Find where the given text appears and provide that cell's center as [X, Y] coordinate. 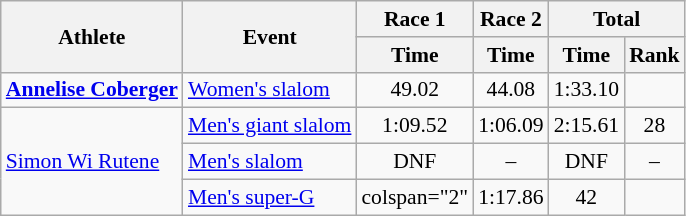
28 [654, 126]
Women's slalom [270, 90]
colspan="2" [414, 197]
Event [270, 36]
49.02 [414, 90]
Race 1 [414, 19]
42 [586, 197]
Simon Wi Rutene [92, 162]
2:15.61 [586, 126]
Men's super-G [270, 197]
Annelise Coberger [92, 90]
Race 2 [510, 19]
1:09.52 [414, 126]
Total [617, 19]
Men's giant slalom [270, 126]
1:06.09 [510, 126]
Athlete [92, 36]
Rank [654, 55]
Men's slalom [270, 162]
44.08 [510, 90]
1:33.10 [586, 90]
1:17.86 [510, 197]
